Output the [X, Y] coordinate of the center of the cell containing the given text.  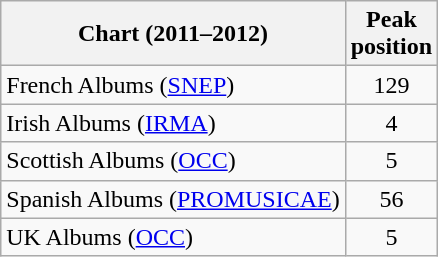
Chart (2011–2012) [173, 34]
4 [391, 123]
French Albums (SNEP) [173, 85]
Irish Albums (IRMA) [173, 123]
UK Albums (OCC) [173, 237]
Peakposition [391, 34]
56 [391, 199]
Scottish Albums (OCC) [173, 161]
Spanish Albums (PROMUSICAE) [173, 199]
129 [391, 85]
